Provide the [X, Y] coordinate of the cell's center where the given text is located.  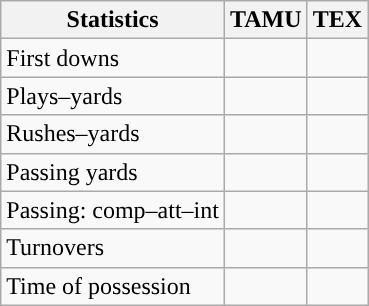
Statistics [113, 20]
First downs [113, 58]
TEX [337, 20]
Passing yards [113, 172]
Plays–yards [113, 96]
Rushes–yards [113, 134]
Turnovers [113, 248]
Time of possession [113, 286]
Passing: comp–att–int [113, 210]
TAMU [266, 20]
